Search for the cell housing the specified text and yield its [X, Y] center coordinate. 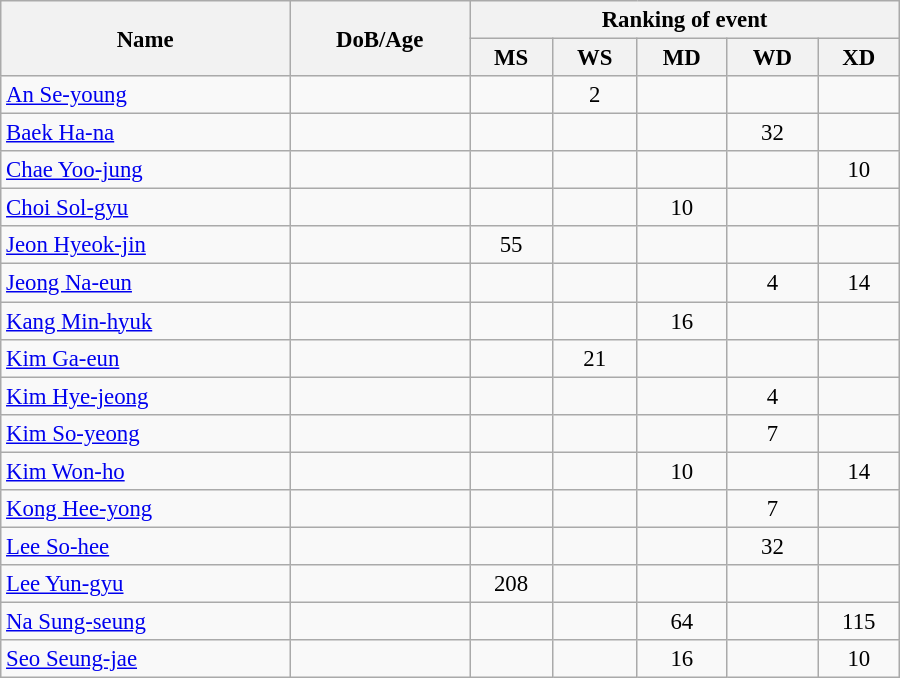
An Se-young [146, 95]
Name [146, 38]
55 [511, 245]
XD [858, 58]
Kim Hye-jeong [146, 396]
Kim So-yeong [146, 433]
Ranking of event [684, 20]
Jeong Na-eun [146, 283]
MS [511, 58]
Na Sung-seung [146, 621]
Kong Hee-yong [146, 509]
64 [682, 621]
Seo Seung-jae [146, 659]
DoB/Age [380, 38]
Lee Yun-gyu [146, 584]
Baek Ha-na [146, 133]
Jeon Hyeok-jin [146, 245]
208 [511, 584]
Lee So-hee [146, 546]
Choi Sol-gyu [146, 208]
Kim Won-ho [146, 471]
Chae Yoo-jung [146, 170]
WD [773, 58]
Kang Min-hyuk [146, 321]
MD [682, 58]
21 [594, 358]
WS [594, 58]
115 [858, 621]
Kim Ga-eun [146, 358]
2 [594, 95]
